Capture the cell that displays the provided text and extract its [x, y] central coordinate. 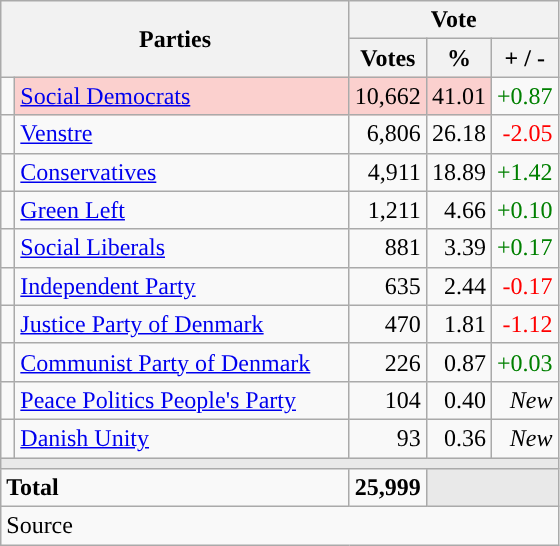
Communist Party of Denmark [182, 362]
+0.17 [524, 248]
Independent Party [182, 286]
% [458, 58]
0.87 [458, 362]
3.39 [458, 248]
Social Democrats [182, 96]
Total [176, 488]
+ / - [524, 58]
-0.17 [524, 286]
881 [388, 248]
-1.12 [524, 324]
Votes [388, 58]
226 [388, 362]
Parties [176, 39]
Green Left [182, 210]
4,911 [388, 172]
1.81 [458, 324]
41.01 [458, 96]
4.66 [458, 210]
Source [280, 526]
Venstre [182, 134]
-2.05 [524, 134]
104 [388, 400]
6,806 [388, 134]
18.89 [458, 172]
26.18 [458, 134]
+1.42 [524, 172]
1,211 [388, 210]
635 [388, 286]
25,999 [388, 488]
10,662 [388, 96]
2.44 [458, 286]
0.36 [458, 438]
93 [388, 438]
Vote [454, 20]
Social Liberals [182, 248]
0.40 [458, 400]
+0.87 [524, 96]
+0.10 [524, 210]
Danish Unity [182, 438]
Conservatives [182, 172]
Peace Politics People's Party [182, 400]
470 [388, 324]
+0.03 [524, 362]
Justice Party of Denmark [182, 324]
